Identify which cell holds the provided text, then report its [X, Y] central coordinate. 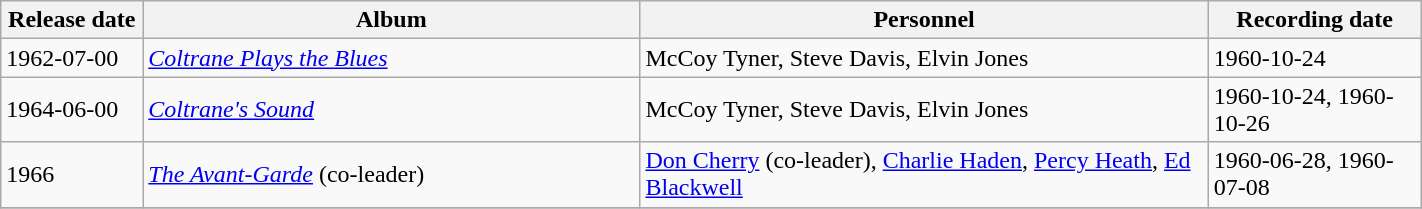
1962-07-00 [72, 58]
1960-10-24 [1314, 58]
Album [392, 20]
Coltrane Plays the Blues [392, 58]
1960-10-24, 1960-10-26 [1314, 110]
The Avant-Garde (co-leader) [392, 174]
1960-06-28, 1960-07-08 [1314, 174]
Release date [72, 20]
Coltrane's Sound [392, 110]
1966 [72, 174]
1964-06-00 [72, 110]
Personnel [924, 20]
Don Cherry (co-leader), Charlie Haden, Percy Heath, Ed Blackwell [924, 174]
Recording date [1314, 20]
